Determine the (X, Y) coordinate at the center of the cell enclosing the given text.  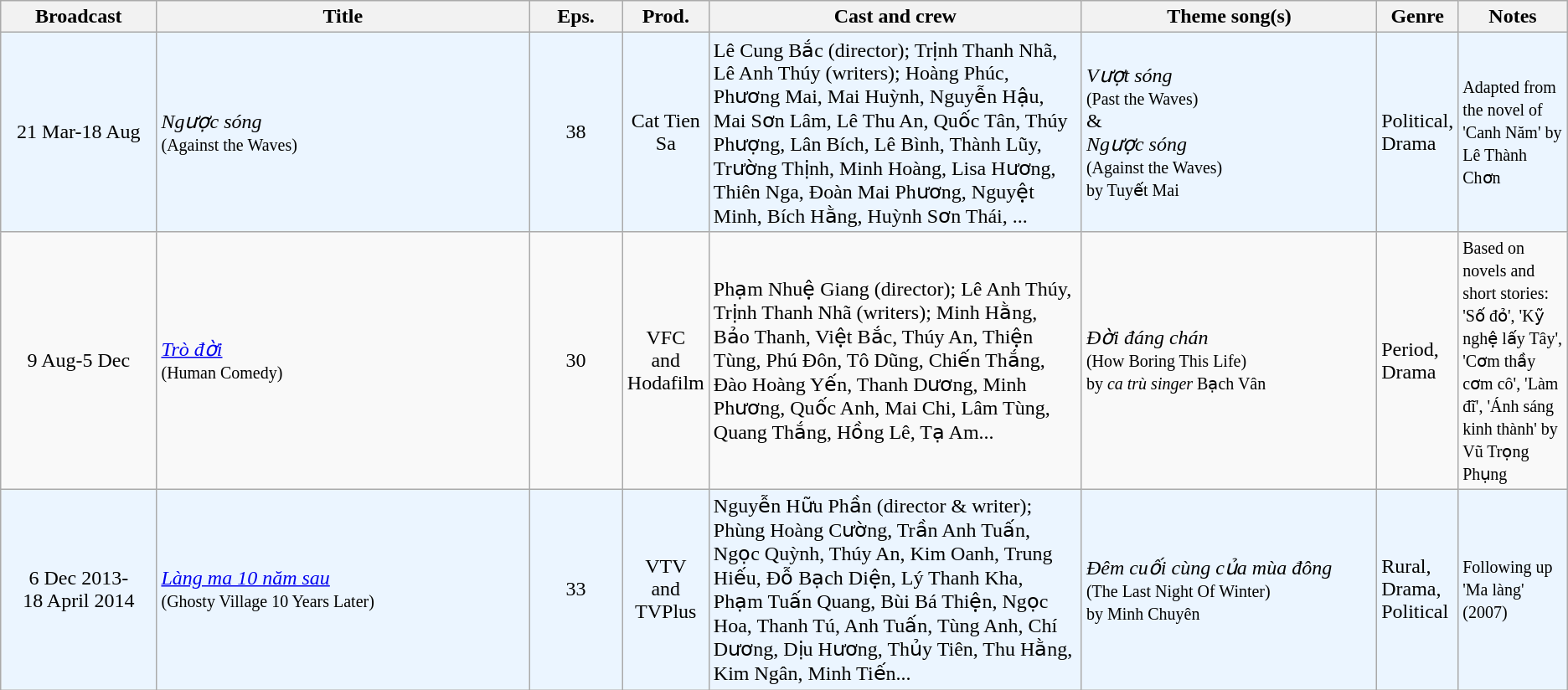
VFCandHodafilm (665, 360)
21 Mar-18 Aug (79, 132)
33 (576, 590)
Political, Drama (1417, 132)
Following up 'Ma làng' (2007) (1513, 590)
30 (576, 360)
Trò đời(Human Comedy) (343, 360)
Title (343, 17)
Đời đáng chán (How Boring This Life)by ca trù singer Bạch Vân (1229, 360)
Đêm cuối cùng của mùa đông (The Last Night Of Winter)by Minh Chuyên (1229, 590)
Prod. (665, 17)
6 Dec 2013-18 April 2014 (79, 590)
Eps. (576, 17)
Cast and crew (895, 17)
9 Aug-5 Dec (79, 360)
Notes (1513, 17)
38 (576, 132)
Adapted from the novel of 'Canh Năm' by Lê Thành Chơn (1513, 132)
VTVandTVPlus (665, 590)
Cat Tien Sa (665, 132)
Genre (1417, 17)
Vượt sóng (Past the Waves)&Ngược sóng (Against the Waves)by Tuyết Mai (1229, 132)
Period, Drama (1417, 360)
Làng ma 10 năm sau (Ghosty Village 10 Years Later) (343, 590)
Rural, Drama, Political (1417, 590)
Broadcast (79, 17)
Ngược sóng (Against the Waves) (343, 132)
Theme song(s) (1229, 17)
Based on novels and short stories: 'Số đỏ', 'Kỹ nghệ lấy Tây', 'Cơm thầy cơm cô', 'Làm đĩ', 'Ánh sáng kinh thành' by Vũ Trọng Phụng (1513, 360)
